Return (X, Y) of the center of cell containing provided text 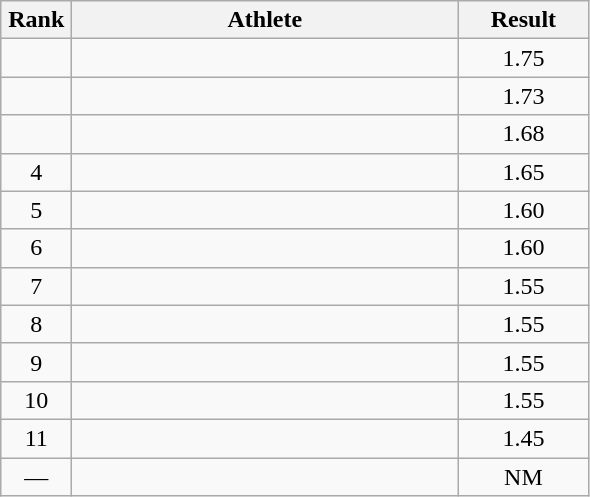
4 (36, 172)
NM (524, 477)
1.68 (524, 134)
1.45 (524, 438)
5 (36, 210)
— (36, 477)
11 (36, 438)
8 (36, 324)
Rank (36, 20)
6 (36, 248)
1.65 (524, 172)
7 (36, 286)
Athlete (265, 20)
1.75 (524, 58)
1.73 (524, 96)
9 (36, 362)
10 (36, 400)
Result (524, 20)
